Scan for the cell matching the given text and deliver its (X, Y) coordinate at center. 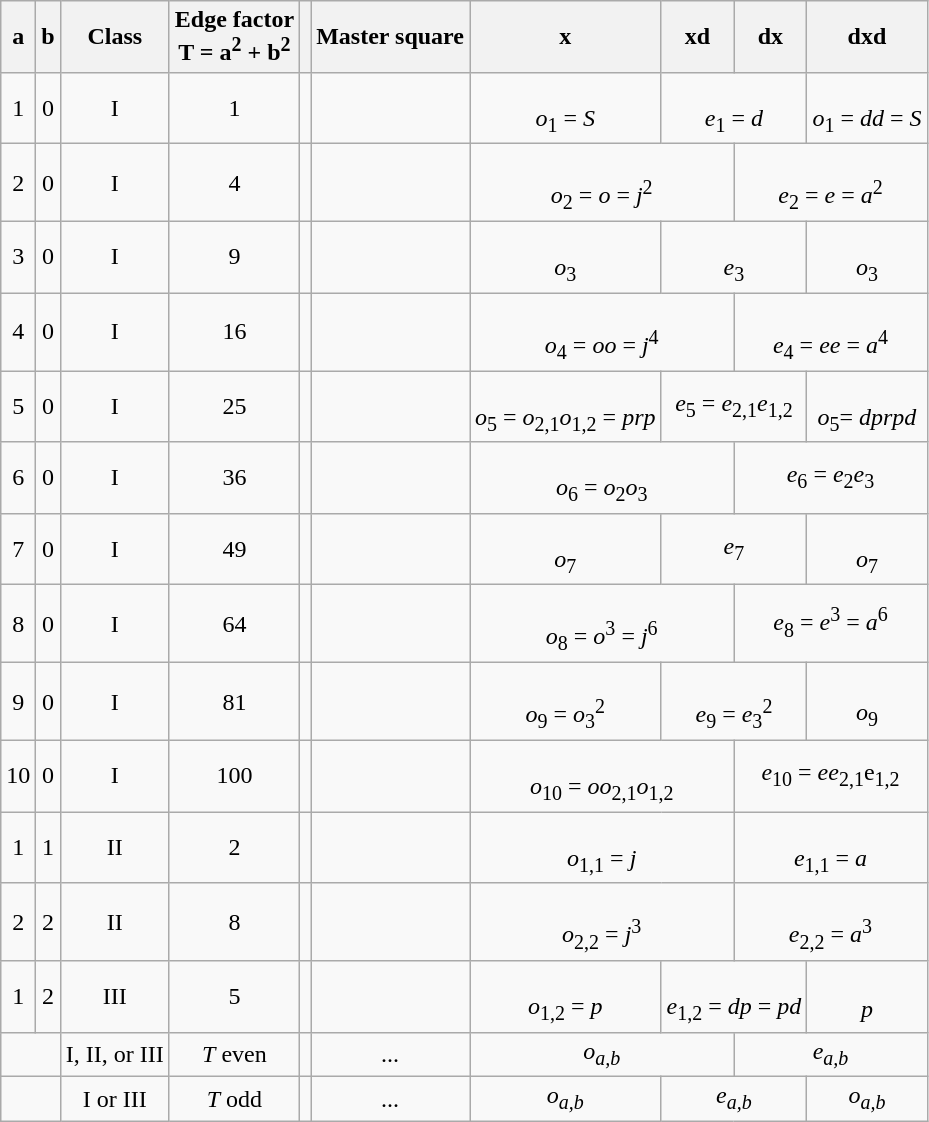
o1 = dd = S (867, 108)
36 (234, 478)
o1,1 = j (602, 848)
o9 (867, 702)
Edge factor T = a2 + b2 (234, 37)
o8 = o3 = j6 (602, 624)
e10 = ee2,1e1,2 (830, 776)
Class (114, 37)
e1 = d (734, 108)
o2,2 = j3 (602, 922)
49 (234, 548)
III (114, 996)
7 (18, 548)
25 (234, 406)
6 (18, 478)
64 (234, 624)
16 (234, 332)
b (48, 37)
e9 = e32 (734, 702)
3 (18, 256)
e3 (734, 256)
e4 = ee = a4 (830, 332)
o9 = o32 (566, 702)
o10 = oo2,1o1,2 (602, 776)
T even (234, 1054)
o5 = o2,1o1,2 = prp (566, 406)
a (18, 37)
o5= dprpd (867, 406)
e5 = e2,1e1,2 (734, 406)
e7 (734, 548)
o1,2 = p (566, 996)
10 (18, 776)
e1,2 = dp = pd (734, 996)
p (867, 996)
I or III (114, 1099)
e1,1 = a (830, 848)
e2,2 = a3 (830, 922)
dxd (867, 37)
Master square (390, 37)
e6 = e2e3 (830, 478)
100 (234, 776)
o6 = o2o3 (602, 478)
o4 = oo = j4 (602, 332)
x (566, 37)
e2 = e = a2 (830, 183)
I, II, or III (114, 1054)
T odd (234, 1099)
o1 = S (566, 108)
xd (698, 37)
dx (770, 37)
e8 = e3 = a6 (830, 624)
81 (234, 702)
o2 = o = j2 (602, 183)
